Capture the cell that displays the provided text and extract its (x, y) central coordinate. 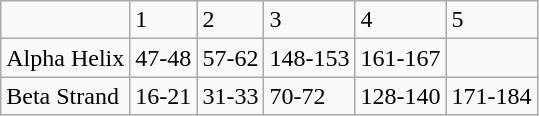
161-167 (400, 58)
1 (164, 20)
70-72 (310, 96)
47-48 (164, 58)
171-184 (492, 96)
57-62 (230, 58)
31-33 (230, 96)
2 (230, 20)
16-21 (164, 96)
Alpha Helix (66, 58)
5 (492, 20)
3 (310, 20)
128-140 (400, 96)
Beta Strand (66, 96)
148-153 (310, 58)
4 (400, 20)
